Return the (x, y) coordinate for the center point of the cell that contains the specified text.  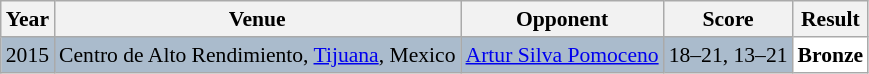
Centro de Alto Rendimiento, Tijuana, Mexico (257, 55)
Artur Silva Pomoceno (562, 55)
Venue (257, 19)
2015 (28, 55)
18–21, 13–21 (728, 55)
Bronze (831, 55)
Year (28, 19)
Opponent (562, 19)
Result (831, 19)
Score (728, 19)
